For the text-containing cell, return its midpoint in (x, y) coordinate format. 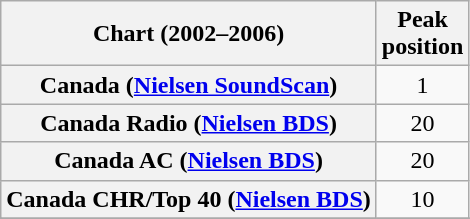
Canada Radio (Nielsen BDS) (189, 123)
Chart (2002–2006) (189, 34)
1 (422, 85)
10 (422, 199)
Canada CHR/Top 40 (Nielsen BDS) (189, 199)
Canada AC (Nielsen BDS) (189, 161)
Peak position (422, 34)
Canada (Nielsen SoundScan) (189, 85)
